Pinpoint the cell where the given text exists, returning its [x, y] midpoint coordinate. 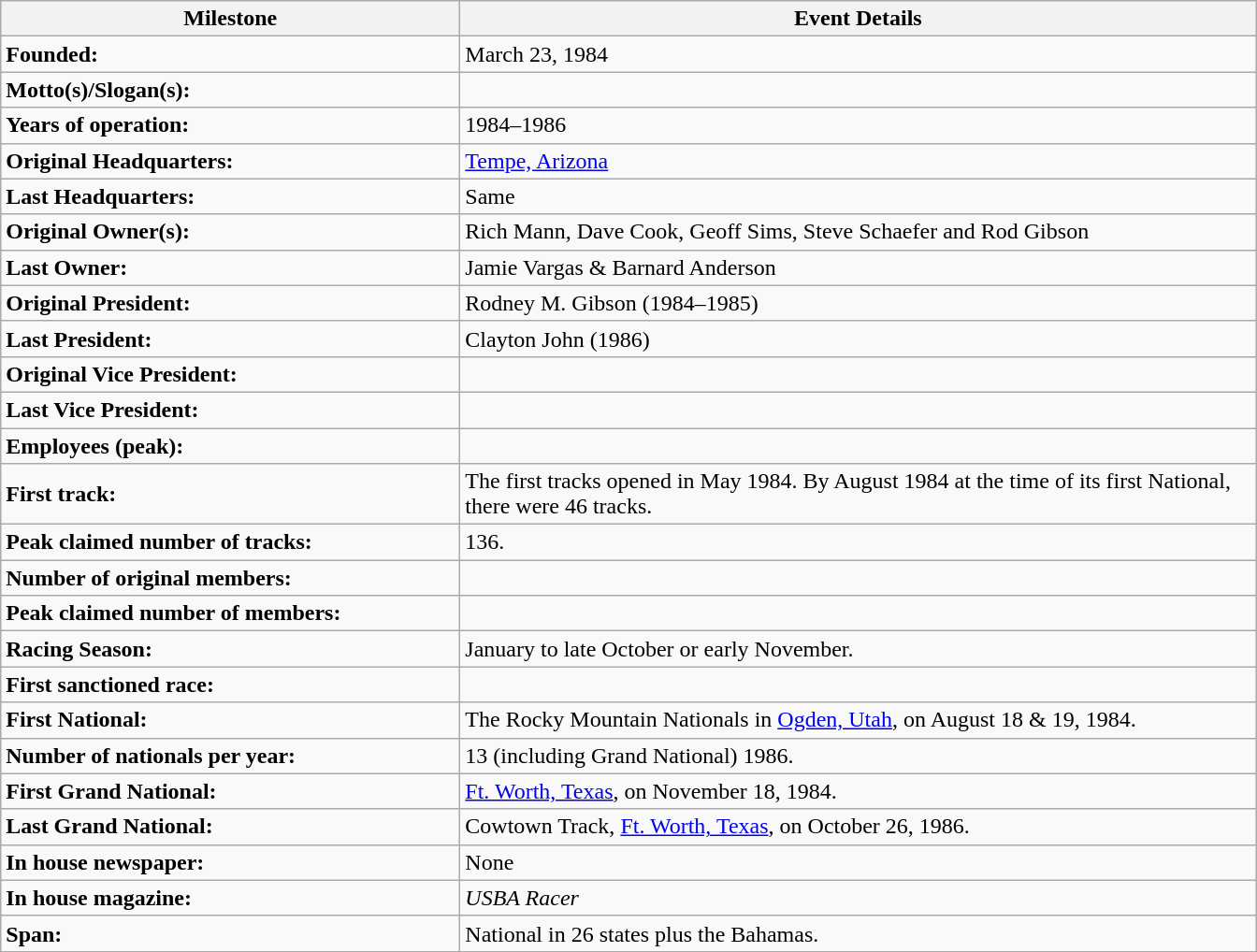
First sanctioned race: [230, 685]
In house magazine: [230, 898]
None [859, 862]
Founded: [230, 54]
Peak claimed number of tracks: [230, 542]
Number of nationals per year: [230, 756]
In house newspaper: [230, 862]
Milestone [230, 19]
Original Owner(s): [230, 232]
Last Grand National: [230, 827]
Ft. Worth, Texas, on November 18, 1984. [859, 791]
Original President: [230, 303]
Employees (peak): [230, 446]
March 23, 1984 [859, 54]
Number of original members: [230, 578]
National in 26 states plus the Bahamas. [859, 933]
January to late October or early November. [859, 649]
Event Details [859, 19]
First track: [230, 494]
Motto(s)/Slogan(s): [230, 90]
136. [859, 542]
Rodney M. Gibson (1984–1985) [859, 303]
Years of operation: [230, 125]
Last Owner: [230, 267]
Racing Season: [230, 649]
The first tracks opened in May 1984. By August 1984 at the time of its first National, there were 46 tracks. [859, 494]
Clayton John (1986) [859, 339]
USBA Racer [859, 898]
Last President: [230, 339]
Cowtown Track, Ft. Worth, Texas, on October 26, 1986. [859, 827]
Jamie Vargas & Barnard Anderson [859, 267]
Peak claimed number of members: [230, 613]
Same [859, 196]
1984–1986 [859, 125]
Tempe, Arizona [859, 161]
Last Headquarters: [230, 196]
The Rocky Mountain Nationals in Ogden, Utah, on August 18 & 19, 1984. [859, 720]
Rich Mann, Dave Cook, Geoff Sims, Steve Schaefer and Rod Gibson [859, 232]
First National: [230, 720]
Original Headquarters: [230, 161]
Last Vice President: [230, 410]
Span: [230, 933]
13 (including Grand National) 1986. [859, 756]
Original Vice President: [230, 374]
First Grand National: [230, 791]
